Capture the cell that displays the provided text and extract its (X, Y) central coordinate. 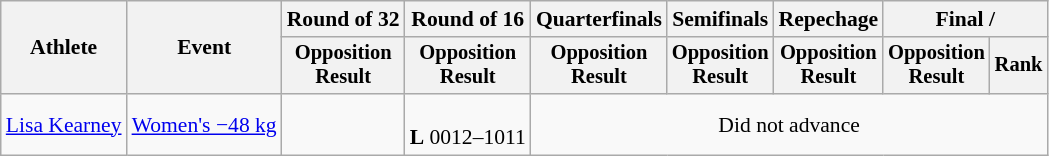
Women's −48 kg (204, 124)
Round of 16 (468, 19)
Round of 32 (344, 19)
Event (204, 48)
Quarterfinals (599, 19)
Final / (965, 19)
Semifinals (720, 19)
L 0012–1011 (468, 124)
Athlete (64, 48)
Rank (1019, 66)
Lisa Kearney (64, 124)
Repechage (829, 19)
Did not advance (789, 124)
